Scan for the cell matching the given text and deliver its [X, Y] coordinate at center. 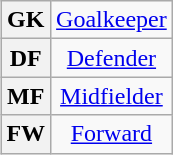
MF [26, 96]
Defender [112, 58]
DF [26, 58]
FW [26, 134]
Midfielder [112, 96]
GK [26, 20]
Forward [112, 134]
Goalkeeper [112, 20]
